For the text-containing cell, return its midpoint in (X, Y) coordinate format. 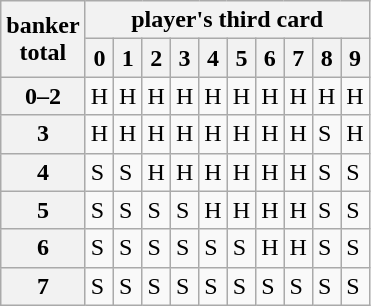
0–2 (43, 96)
0 (99, 58)
2 (156, 58)
bankertotal (43, 39)
1 (128, 58)
8 (326, 58)
player's third card (227, 20)
9 (355, 58)
